Find where the given text appears and provide that cell's center as [x, y] coordinate. 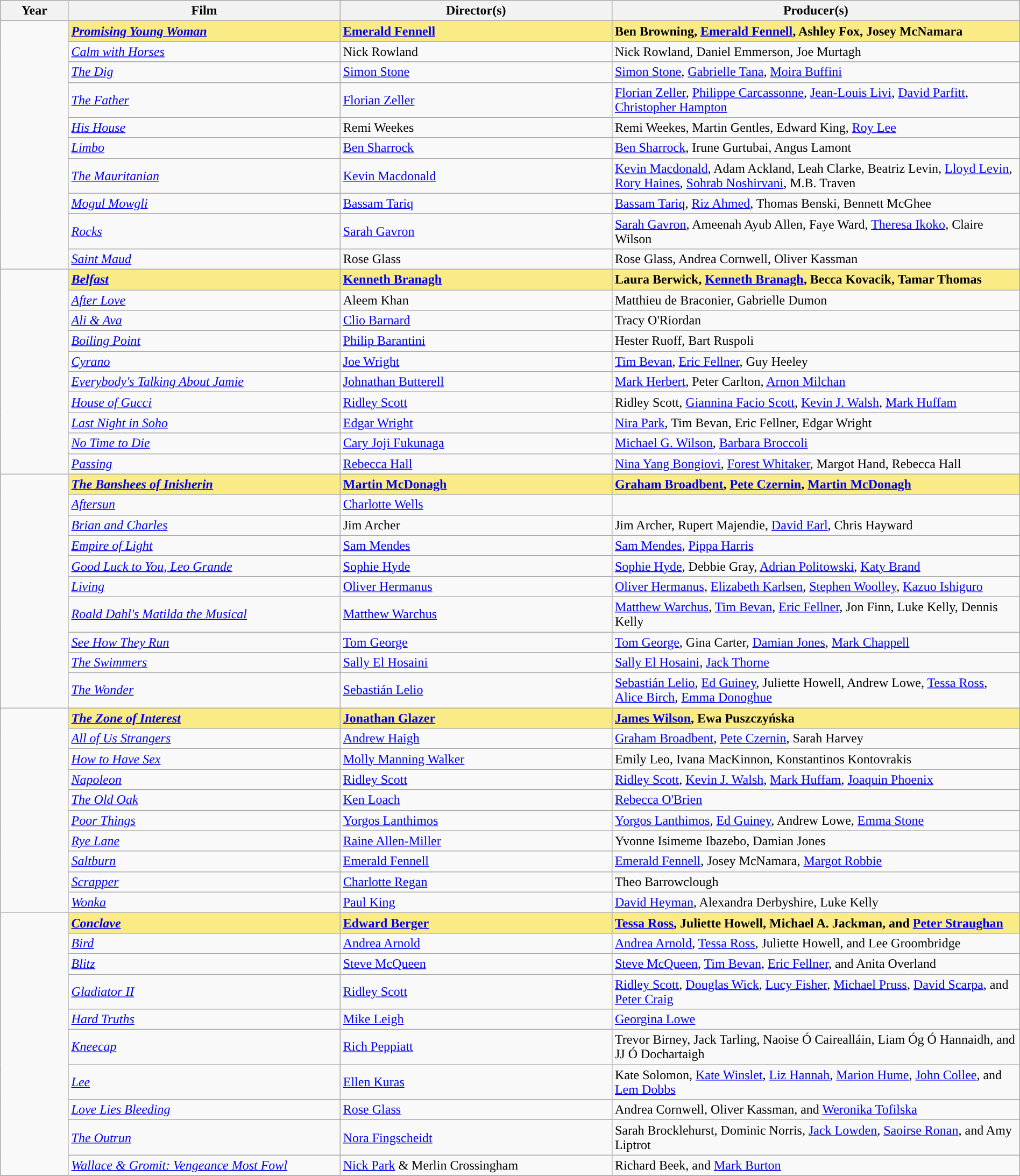
The Wonder [204, 691]
Florian Zeller [476, 100]
Aleem Khan [476, 300]
Everybody's Talking About Jamie [204, 382]
Gladiator II [204, 991]
Andrea Arnold, Tessa Ross, Juliette Howell, and Lee Groombridge [816, 943]
Belfast [204, 279]
The Mauritanian [204, 175]
Kenneth Branagh [476, 279]
Saint Maud [204, 259]
Emerald Fennell, Josey McNamara, Margot Robbie [816, 861]
Steve McQueen [476, 964]
The Banshees of Inisherin [204, 484]
Sophie Hyde, Debbie Gray, Adrian Politowski, Katy Brand [816, 566]
Nira Park, Tim Bevan, Eric Fellner, Edgar Wright [816, 423]
Rich Peppiatt [476, 1047]
Ali & Ava [204, 321]
No Time to Die [204, 443]
Sally El Hosaini [476, 663]
Rebecca O'Brien [816, 800]
Hester Ruoff, Bart Ruspoli [816, 341]
The Outrun [204, 1137]
Lee [204, 1082]
Andrew Haigh [476, 739]
Wallace & Gromit: Vengeance Most Fowl [204, 1165]
Passing [204, 464]
Florian Zeller, Philippe Carcassonne, Jean-Louis Livi, David Parfitt, Christopher Hampton [816, 100]
James Wilson, Ewa Puszczyńska [816, 718]
Tim Bevan, Eric Fellner, Guy Heeley [816, 362]
Raine Allen-Miller [476, 841]
Laura Berwick, Kenneth Branagh, Becca Kovacik, Tamar Thomas [816, 279]
Nora Fingscheidt [476, 1137]
Charlotte Wells [476, 505]
Matthieu de Braconier, Gabrielle Dumon [816, 300]
Cyrano [204, 362]
Ridley Scott, Giannina Facio Scott, Kevin J. Walsh, Mark Huffam [816, 402]
Joe Wright [476, 362]
Conclave [204, 923]
Film [204, 11]
Tracy O'Riordan [816, 321]
Blitz [204, 964]
Oliver Hermanus, Elizabeth Karlsen, Stephen Woolley, Kazuo Ishiguro [816, 586]
Johnathan Butterell [476, 382]
Rocks [204, 231]
The Dig [204, 72]
Martin McDonagh [476, 484]
How to Have Sex [204, 759]
Matthew Warchus, Tim Bevan, Eric Fellner, Jon Finn, Luke Kelly, Dennis Kelly [816, 614]
Saltburn [204, 861]
Sam Mendes [476, 546]
Hard Truths [204, 1019]
Bird [204, 943]
Rebecca Hall [476, 464]
Sarah Brocklehurst, Dominic Norris, Jack Lowden, Saoirse Ronan, and Amy Liptrot [816, 1137]
Ridley Scott, Kevin J. Walsh, Mark Huffam, Joaquin Phoenix [816, 780]
Love Lies Bleeding [204, 1110]
Oliver Hermanus [476, 586]
Calm with Horses [204, 52]
Andrea Cornwell, Oliver Kassman, and Weronika Tofilska [816, 1110]
House of Gucci [204, 402]
Tom George, Gina Carter, Damian Jones, Mark Chappell [816, 642]
Philip Barantini [476, 341]
Molly Manning Walker [476, 759]
Aftersun [204, 505]
Scrapper [204, 882]
Nick Rowland [476, 52]
Empire of Light [204, 546]
Tom George [476, 642]
Ken Loach [476, 800]
David Heyman, Alexandra Derbyshire, Luke Kelly [816, 902]
Michael G. Wilson, Barbara Broccoli [816, 443]
The Swimmers [204, 663]
Georgina Lowe [816, 1019]
Ben Sharrock, Irune Gurtubai, Angus Lamont [816, 148]
Boiling Point [204, 341]
Mogul Mowgli [204, 203]
See How They Run [204, 642]
Nick Rowland, Daniel Emmerson, Joe Murtagh [816, 52]
Poor Things [204, 820]
Sam Mendes, Pippa Harris [816, 546]
Kneecap [204, 1047]
Simon Stone [476, 72]
Limbo [204, 148]
Sebastián Lelio [476, 691]
Rye Lane [204, 841]
Bassam Tariq, Riz Ahmed, Thomas Benski, Bennett McGhee [816, 203]
Matthew Warchus [476, 614]
Living [204, 586]
Mark Herbert, Peter Carlton, Arnon Milchan [816, 382]
Ridley Scott, Douglas Wick, Lucy Fisher, Michael Pruss, David Scarpa, and Peter Craig [816, 991]
Cary Joji Fukunaga [476, 443]
Mike Leigh [476, 1019]
Sally El Hosaini, Jack Thorne [816, 663]
Sophie Hyde [476, 566]
Charlotte Regan [476, 882]
Remi Weekes, Martin Gentles, Edward King, Roy Lee [816, 127]
Bassam Tariq [476, 203]
Paul King [476, 902]
The Zone of Interest [204, 718]
Ben Sharrock [476, 148]
Good Luck to You, Leo Grande [204, 566]
Jonathan Glazer [476, 718]
Sarah Gavron, Ameenah Ayub Allen, Faye Ward, Theresa Ikoko, Claire Wilson [816, 231]
His House [204, 127]
Nick Park & Merlin Crossingham [476, 1165]
Nina Yang Bongiovi, Forest Whitaker, Margot Hand, Rebecca Hall [816, 464]
Wonka [204, 902]
Director(s) [476, 11]
Edgar Wright [476, 423]
Roald Dahl's Matilda the Musical [204, 614]
Jim Archer, Rupert Majendie, David Earl, Chris Hayward [816, 525]
Emily Leo, Ivana MacKinnon, Konstantinos Kontovrakis [816, 759]
Tessa Ross, Juliette Howell, Michael A. Jackman, and Peter Straughan [816, 923]
Graham Broadbent, Pete Czernin, Sarah Harvey [816, 739]
Edward Berger [476, 923]
The Father [204, 100]
Andrea Arnold [476, 943]
Ellen Kuras [476, 1082]
Sebastián Lelio, Ed Guiney, Juliette Howell, Andrew Lowe, Tessa Ross, Alice Birch, Emma Donoghue [816, 691]
Trevor Birney, Jack Tarling, Naoise Ó Cairealláin, Liam Óg Ó Hannaidh, and JJ Ó Dochartaigh [816, 1047]
The Old Oak [204, 800]
Sarah Gavron [476, 231]
Kate Solomon, Kate Winslet, Liz Hannah, Marion Hume, John Collee, and Lem Dobbs [816, 1082]
Jim Archer [476, 525]
Simon Stone, Gabrielle Tana, Moira Buffini [816, 72]
Brian and Charles [204, 525]
Ben Browning, Emerald Fennell, Ashley Fox, Josey McNamara [816, 31]
Clio Barnard [476, 321]
Napoleon [204, 780]
Remi Weekes [476, 127]
Graham Broadbent, Pete Czernin, Martin McDonagh [816, 484]
Producer(s) [816, 11]
Rose Glass, Andrea Cornwell, Oliver Kassman [816, 259]
Kevin Macdonald [476, 175]
Year [34, 11]
Richard Beek, and Mark Burton [816, 1165]
After Love [204, 300]
Last Night in Soho [204, 423]
Promising Young Woman [204, 31]
All of Us Strangers [204, 739]
Kevin Macdonald, Adam Ackland, Leah Clarke, Beatriz Levin, Lloyd Levin, Rory Haines, Sohrab Noshirvani, M.B. Traven [816, 175]
Yvonne Isimeme Ibazebo, Damian Jones [816, 841]
Steve McQueen, Tim Bevan, Eric Fellner, and Anita Overland [816, 964]
Yorgos Lanthimos, Ed Guiney, Andrew Lowe, Emma Stone [816, 820]
Theo Barrowclough [816, 882]
Yorgos Lanthimos [476, 820]
